Determine the [X, Y] coordinate at the center of the cell enclosing the given text.  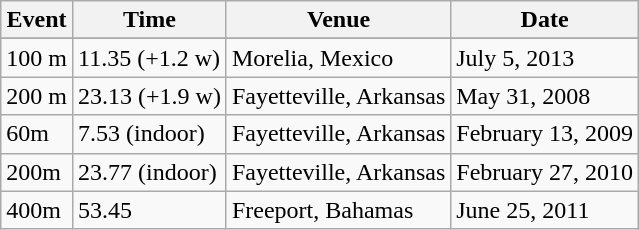
Time [149, 20]
400m [37, 210]
Venue [338, 20]
Event [37, 20]
May 31, 2008 [545, 96]
23.77 (indoor) [149, 172]
Freeport, Bahamas [338, 210]
11.35 (+1.2 w) [149, 58]
Date [545, 20]
53.45 [149, 210]
July 5, 2013 [545, 58]
60m [37, 134]
7.53 (indoor) [149, 134]
June 25, 2011 [545, 210]
February 13, 2009 [545, 134]
February 27, 2010 [545, 172]
Morelia, Mexico [338, 58]
100 m [37, 58]
200m [37, 172]
200 m [37, 96]
23.13 (+1.9 w) [149, 96]
